Detect which cell encompasses the target text, then output its (x, y) center coordinate. 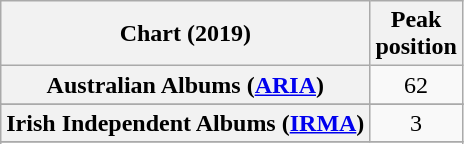
Peakposition (416, 34)
3 (416, 123)
Chart (2019) (186, 34)
62 (416, 85)
Irish Independent Albums (IRMA) (186, 123)
Australian Albums (ARIA) (186, 85)
